Find where the given text appears and provide that cell's center as (x, y) coordinate. 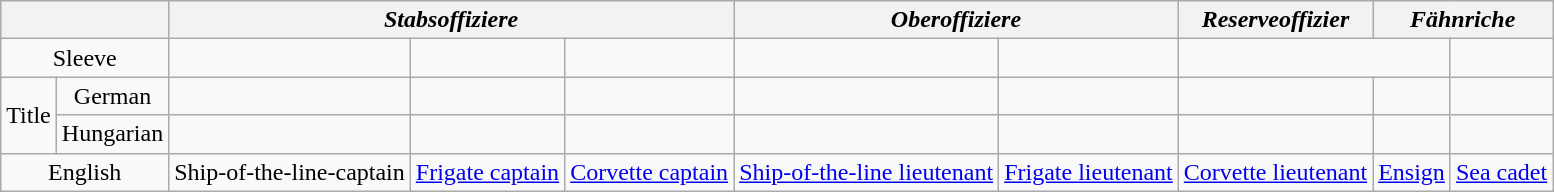
Hungarian (112, 134)
Oberoffiziere (956, 20)
Frigate lieutenant (1089, 172)
Ship-of-the-line-captain (290, 172)
Frigate captain (487, 172)
Sleeve (85, 58)
German (112, 96)
Corvette captain (650, 172)
Reserveoffizier (1275, 20)
Ship-of-the-line lieutenant (866, 172)
Title (29, 115)
Sea cadet (1501, 172)
Fähnriche (1463, 20)
Ensign (1412, 172)
Stabsoffiziere (452, 20)
Corvette lieutenant (1275, 172)
English (85, 172)
